Detect which cell encompasses the target text, then output its (x, y) center coordinate. 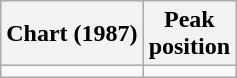
Peakposition (189, 34)
Chart (1987) (72, 34)
